For the text-containing cell, return its midpoint in [X, Y] coordinate format. 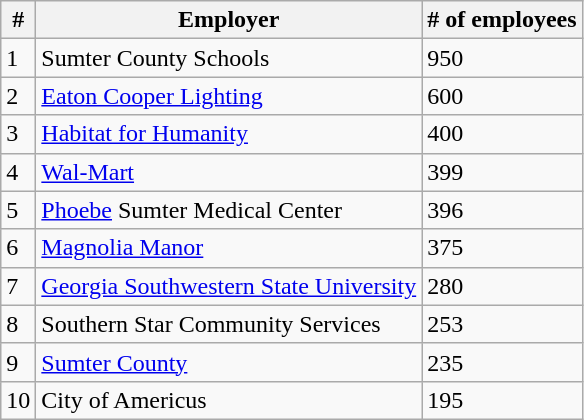
3 [18, 134]
2 [18, 96]
7 [18, 286]
195 [502, 400]
400 [502, 134]
280 [502, 286]
375 [502, 248]
1 [18, 58]
Magnolia Manor [229, 248]
# of employees [502, 20]
# [18, 20]
Employer [229, 20]
Sumter County Schools [229, 58]
Habitat for Humanity [229, 134]
8 [18, 324]
Southern Star Community Services [229, 324]
235 [502, 362]
Phoebe Sumter Medical Center [229, 210]
City of Americus [229, 400]
600 [502, 96]
9 [18, 362]
10 [18, 400]
Georgia Southwestern State University [229, 286]
6 [18, 248]
Sumter County [229, 362]
4 [18, 172]
399 [502, 172]
950 [502, 58]
Eaton Cooper Lighting [229, 96]
396 [502, 210]
5 [18, 210]
Wal-Mart [229, 172]
253 [502, 324]
